For the text-containing cell, return its midpoint in (x, y) coordinate format. 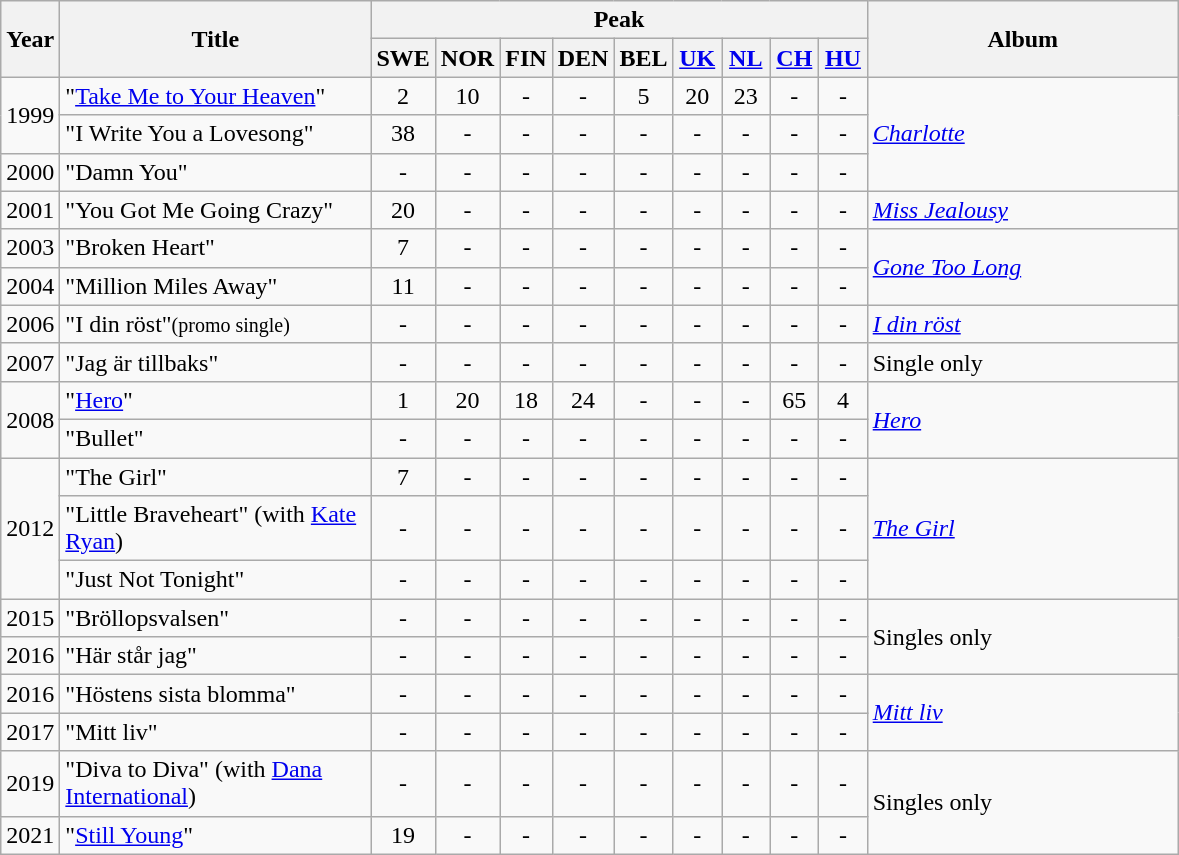
"Här står jag" (216, 656)
"Still Young" (216, 835)
HU (844, 58)
"Hero" (216, 400)
UK (698, 58)
Hero (1022, 419)
CH (794, 58)
"Diva to Diva" (with Dana International) (216, 784)
Charlotte (1022, 134)
"Mitt liv" (216, 732)
2006 (30, 324)
24 (583, 400)
2008 (30, 419)
2015 (30, 618)
NOR (467, 58)
2017 (30, 732)
"Damn You" (216, 172)
2003 (30, 248)
Miss Jealousy (1022, 210)
23 (746, 96)
1999 (30, 115)
"Million Miles Away" (216, 286)
"Take Me to Your Heaven" (216, 96)
"You Got Me Going Crazy" (216, 210)
2007 (30, 362)
Single only (1022, 362)
"The Girl" (216, 477)
Year (30, 39)
38 (403, 134)
I din röst (1022, 324)
DEN (583, 58)
"Broken Heart" (216, 248)
2000 (30, 172)
"Höstens sista blomma" (216, 694)
Album (1022, 39)
Title (216, 39)
Peak (619, 20)
NL (746, 58)
19 (403, 835)
2019 (30, 784)
BEL (644, 58)
2001 (30, 210)
2 (403, 96)
2012 (30, 528)
SWE (403, 58)
2004 (30, 286)
FIN (526, 58)
2021 (30, 835)
The Girl (1022, 528)
"Little Braveheart" (with Kate Ryan) (216, 528)
1 (403, 400)
"Just Not Tonight" (216, 580)
"Bröllopsvalsen" (216, 618)
"I Write You a Lovesong" (216, 134)
18 (526, 400)
5 (644, 96)
65 (794, 400)
Mitt liv (1022, 713)
"I din röst"(promo single) (216, 324)
"Bullet" (216, 438)
"Jag är tillbaks" (216, 362)
Gone Too Long (1022, 267)
10 (467, 96)
11 (403, 286)
4 (844, 400)
